From the cell containing the given text, extract its center point as [X, Y] coordinate. 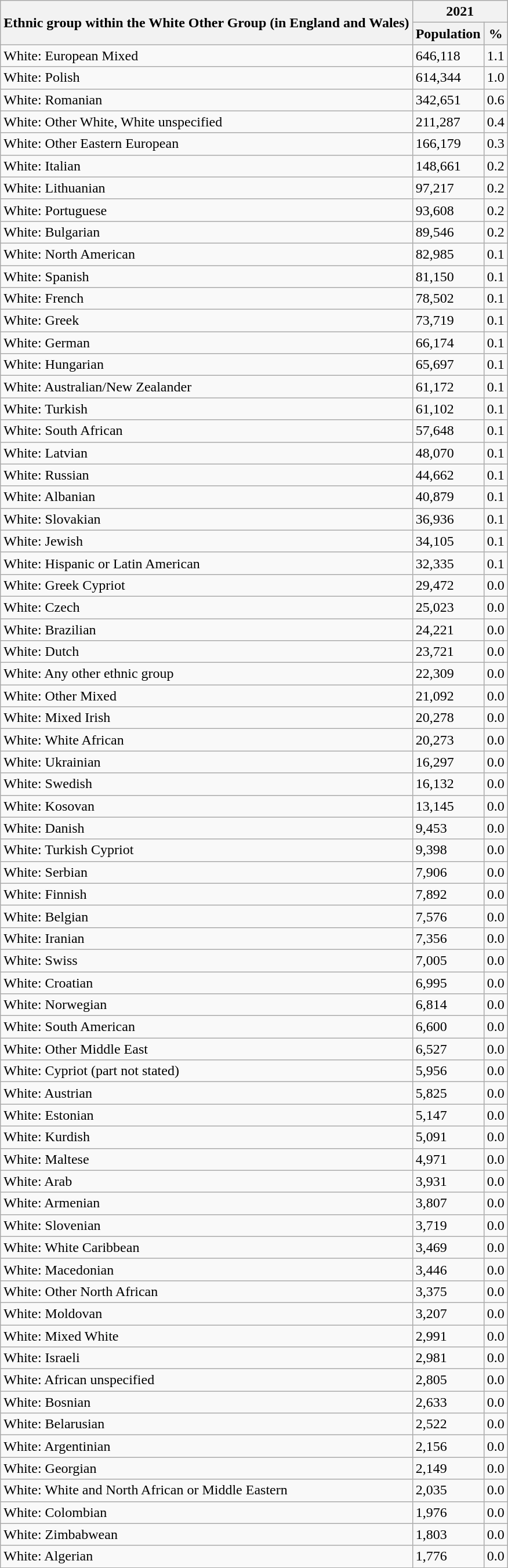
97,217 [448, 188]
4,971 [448, 1159]
7,906 [448, 872]
White: Other Middle East [206, 1049]
6,814 [448, 1005]
White: Estonian [206, 1115]
White: Swiss [206, 960]
White: Spanish [206, 277]
65,697 [448, 365]
93,608 [448, 210]
White: Armenian [206, 1203]
White: Hungarian [206, 365]
0.4 [495, 122]
166,179 [448, 144]
7,005 [448, 960]
White: Arab [206, 1181]
White: North American [206, 254]
White: French [206, 299]
White: Argentinian [206, 1446]
White: Israeli [206, 1358]
29,472 [448, 585]
White: Croatian [206, 983]
2,805 [448, 1380]
0.6 [495, 100]
61,102 [448, 409]
1.1 [495, 56]
White: Zimbabwean [206, 1534]
White: Australian/New Zealander [206, 387]
White: Turkish [206, 409]
White: Kurdish [206, 1137]
White: Austrian [206, 1093]
25,023 [448, 607]
82,985 [448, 254]
White: Romanian [206, 100]
White: South American [206, 1027]
White: Czech [206, 607]
40,879 [448, 497]
20,278 [448, 718]
White: White African [206, 740]
81,150 [448, 277]
342,651 [448, 100]
6,600 [448, 1027]
211,287 [448, 122]
White: Greek [206, 321]
3,719 [448, 1225]
White: Macedonian [206, 1269]
White: European Mixed [206, 56]
2021 [460, 12]
148,661 [448, 166]
% [495, 34]
3,446 [448, 1269]
White: Any other ethnic group [206, 674]
White: Jewish [206, 541]
36,936 [448, 519]
22,309 [448, 674]
9,453 [448, 828]
White: Belarusian [206, 1424]
13,145 [448, 806]
White: White and North African or Middle Eastern [206, 1490]
48,070 [448, 453]
White: Belgian [206, 916]
White: Turkish Cypriot [206, 850]
2,633 [448, 1402]
White: Other North African [206, 1291]
7,892 [448, 894]
White: Brazilian [206, 629]
White: Algerian [206, 1556]
2,156 [448, 1446]
646,118 [448, 56]
White: Mixed White [206, 1335]
1,776 [448, 1556]
White: Italian [206, 166]
2,522 [448, 1424]
White: Danish [206, 828]
White: Bosnian [206, 1402]
White: Georgian [206, 1468]
2,991 [448, 1335]
20,273 [448, 740]
White: Cypriot (part not stated) [206, 1071]
66,174 [448, 343]
White: Maltese [206, 1159]
White: African unspecified [206, 1380]
White: Iranian [206, 938]
White: Ukrainian [206, 762]
Population [448, 34]
White: Other White, White unspecified [206, 122]
73,719 [448, 321]
34,105 [448, 541]
16,132 [448, 784]
21,092 [448, 696]
3,375 [448, 1291]
9,398 [448, 850]
White: Serbian [206, 872]
44,662 [448, 475]
White: White Caribbean [206, 1247]
White: Mixed Irish [206, 718]
32,335 [448, 563]
16,297 [448, 762]
White: Hispanic or Latin American [206, 563]
1.0 [495, 78]
3,807 [448, 1203]
White: Greek Cypriot [206, 585]
White: Slovenian [206, 1225]
Ethnic group within the White Other Group (in England and Wales) [206, 23]
1,976 [448, 1512]
23,721 [448, 652]
White: German [206, 343]
24,221 [448, 629]
5,956 [448, 1071]
2,981 [448, 1358]
White: Other Mixed [206, 696]
0.3 [495, 144]
White: Kosovan [206, 806]
5,825 [448, 1093]
3,931 [448, 1181]
White: Polish [206, 78]
White: Bulgarian [206, 232]
White: Norwegian [206, 1005]
White: South African [206, 431]
White: Dutch [206, 652]
2,035 [448, 1490]
7,576 [448, 916]
3,207 [448, 1313]
57,648 [448, 431]
White: Russian [206, 475]
White: Portuguese [206, 210]
1,803 [448, 1534]
White: Slovakian [206, 519]
61,172 [448, 387]
6,995 [448, 983]
White: Finnish [206, 894]
89,546 [448, 232]
White: Colombian [206, 1512]
7,356 [448, 938]
5,147 [448, 1115]
White: Swedish [206, 784]
White: Latvian [206, 453]
5,091 [448, 1137]
6,527 [448, 1049]
3,469 [448, 1247]
White: Other Eastern European [206, 144]
White: Albanian [206, 497]
2,149 [448, 1468]
78,502 [448, 299]
White: Lithuanian [206, 188]
White: Moldovan [206, 1313]
614,344 [448, 78]
